Search for the cell housing the specified text and yield its (X, Y) center coordinate. 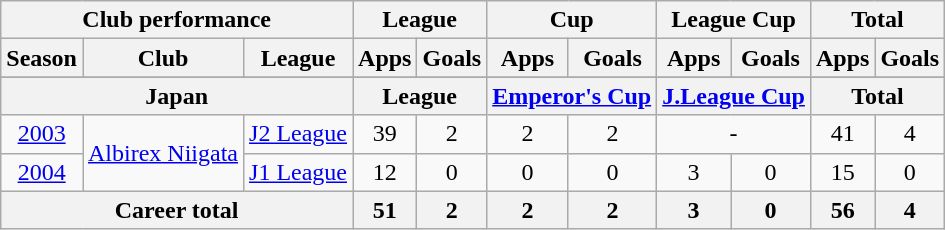
Club performance (177, 20)
League Cup (734, 20)
2004 (42, 172)
J.League Cup (734, 96)
39 (385, 134)
J2 League (298, 134)
Emperor's Cup (572, 96)
Cup (572, 20)
Japan (177, 96)
51 (385, 210)
2003 (42, 134)
Albirex Niigata (162, 153)
12 (385, 172)
56 (842, 210)
J1 League (298, 172)
Season (42, 58)
15 (842, 172)
- (734, 134)
41 (842, 134)
Career total (177, 210)
Club (162, 58)
